Locate the cell with the specified text and output its [X, Y] center coordinate. 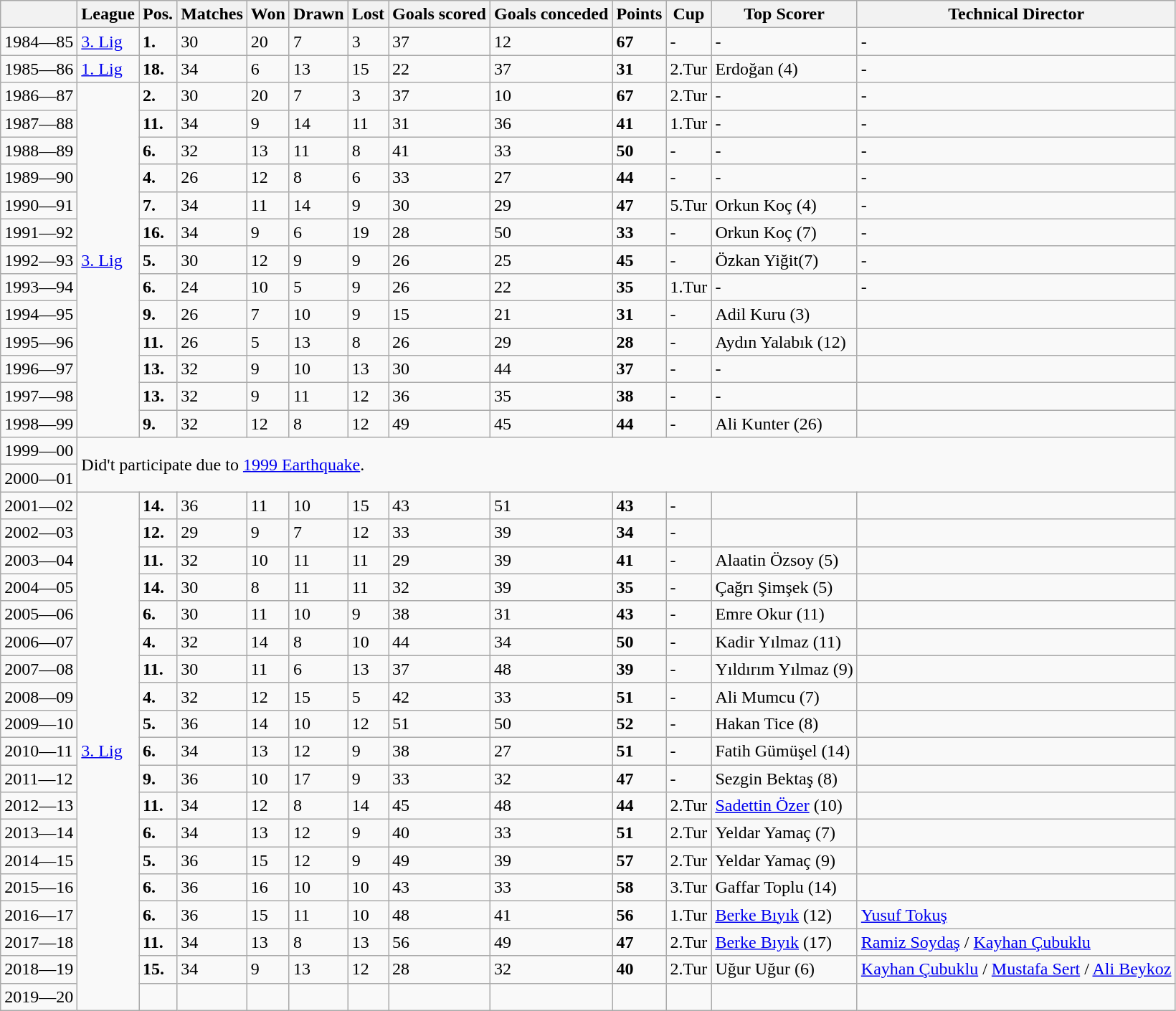
2016—17 [39, 915]
1995—96 [39, 342]
Orkun Koç (7) [784, 232]
2005—06 [39, 614]
Berke Bıyık (12) [784, 915]
Lost [368, 14]
Ramiz Soydaş / Kayhan Çubuklu [1016, 942]
Kayhan Çubuklu / Mustafa Sert / Ali Beykoz [1016, 969]
1989—90 [39, 178]
1991—92 [39, 232]
Won [268, 14]
Points [640, 14]
7. [158, 205]
Özkan Yiğit(7) [784, 260]
2006—07 [39, 642]
1988—89 [39, 151]
3.Tur [688, 888]
25 [551, 260]
2000—01 [39, 478]
Cup [688, 14]
Goals scored [440, 14]
5.Tur [688, 205]
15. [158, 969]
42 [440, 696]
Ali Kunter (26) [784, 424]
2008—09 [39, 696]
16 [268, 888]
2010—11 [39, 751]
Technical Director [1016, 14]
2004—05 [39, 587]
Sadettin Özer (10) [784, 806]
1984—85 [39, 42]
Did't participate due to 1999 Earthquake. [627, 465]
1997—98 [39, 397]
Ali Mumcu (7) [784, 696]
1986—87 [39, 96]
2012—13 [39, 806]
2003—04 [39, 560]
17 [318, 778]
2015—16 [39, 888]
Aydın Yalabık (12) [784, 342]
1998—99 [39, 424]
Matches [212, 14]
Berke Bıyık (17) [784, 942]
57 [640, 860]
Adil Kuru (3) [784, 314]
Hakan Tice (8) [784, 723]
Yıldırım Yılmaz (9) [784, 669]
Yusuf Tokuş [1016, 915]
58 [640, 888]
2017—18 [39, 942]
18. [158, 69]
1990—91 [39, 205]
2009—10 [39, 723]
Sezgin Bektaş (8) [784, 778]
1993—94 [39, 287]
2013—14 [39, 833]
Yeldar Yamaç (7) [784, 833]
2002—03 [39, 533]
Yeldar Yamaç (9) [784, 860]
Erdoğan (4) [784, 69]
Top Scorer [784, 14]
2018—19 [39, 969]
1985—86 [39, 69]
Uğur Uğur (6) [784, 969]
1999—00 [39, 451]
Kadir Yılmaz (11) [784, 642]
1. [158, 42]
2014—15 [39, 860]
2001—02 [39, 505]
2019—20 [39, 997]
1. Lig [108, 69]
Çağrı Şimşek (5) [784, 587]
Pos. [158, 14]
2011—12 [39, 778]
League [108, 14]
Orkun Koç (4) [784, 205]
Emre Okur (11) [784, 614]
Drawn [318, 14]
Goals conceded [551, 14]
1996—97 [39, 369]
24 [212, 287]
1992—93 [39, 260]
12. [158, 533]
2007—08 [39, 669]
1987—88 [39, 123]
19 [368, 232]
Fatih Gümüşel (14) [784, 751]
1994—95 [39, 314]
52 [640, 723]
2. [158, 96]
Alaatin Özsoy (5) [784, 560]
Gaffar Toplu (14) [784, 888]
21 [551, 314]
16. [158, 232]
